Capture the cell that displays the provided text and extract its (X, Y) central coordinate. 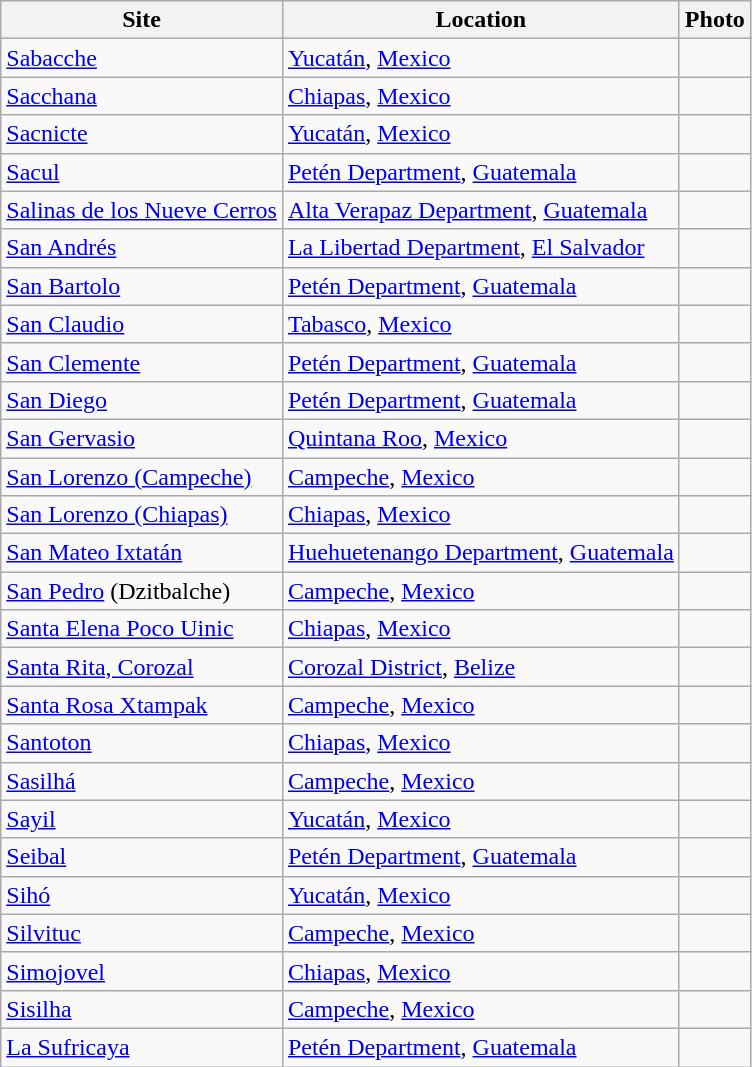
San Mateo Ixtatán (142, 553)
Tabasco, Mexico (480, 324)
Santa Rita, Corozal (142, 667)
Photo (714, 20)
San Pedro (Dzitbalche) (142, 591)
Salinas de los Nueve Cerros (142, 210)
Sasilhá (142, 781)
Silvituc (142, 933)
Santa Elena Poco Uinic (142, 629)
Location (480, 20)
Corozal District, Belize (480, 667)
San Andrés (142, 248)
Sisilha (142, 1009)
Quintana Roo, Mexico (480, 438)
San Clemente (142, 362)
San Lorenzo (Campeche) (142, 477)
San Gervasio (142, 438)
Alta Verapaz Department, Guatemala (480, 210)
Santoton (142, 743)
Sacul (142, 172)
Simojovel (142, 971)
San Bartolo (142, 286)
San Diego (142, 400)
San Lorenzo (Chiapas) (142, 515)
Sacchana (142, 96)
La Libertad Department, El Salvador (480, 248)
Santa Rosa Xtampak (142, 705)
Seibal (142, 857)
Site (142, 20)
Sayil (142, 819)
San Claudio (142, 324)
Sabacche (142, 58)
Huehuetenango Department, Guatemala (480, 553)
Sihó (142, 895)
La Sufricaya (142, 1047)
Sacnicte (142, 134)
